Return the (x, y) coordinate for the center point of the cell that contains the specified text.  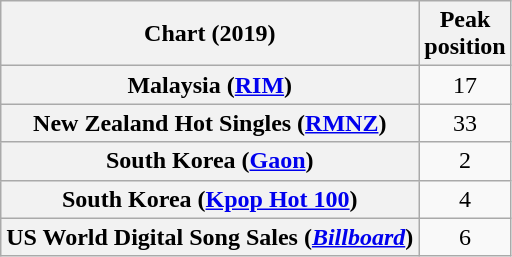
4 (465, 199)
2 (465, 161)
33 (465, 123)
Peakposition (465, 34)
Chart (2019) (210, 34)
US World Digital Song Sales (Billboard) (210, 237)
New Zealand Hot Singles (RMNZ) (210, 123)
17 (465, 85)
South Korea (Kpop Hot 100) (210, 199)
South Korea (Gaon) (210, 161)
6 (465, 237)
Malaysia (RIM) (210, 85)
